Locate the cell with the specified text and output its (x, y) center coordinate. 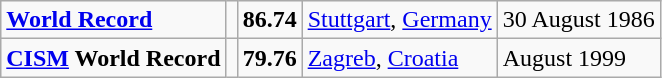
79.76 (270, 58)
86.74 (270, 20)
CISM World Record (114, 58)
World Record (114, 20)
August 1999 (578, 58)
Stuttgart, Germany (400, 20)
Zagreb, Croatia (400, 58)
30 August 1986 (578, 20)
